Identify which cell holds the provided text, then report its [x, y] central coordinate. 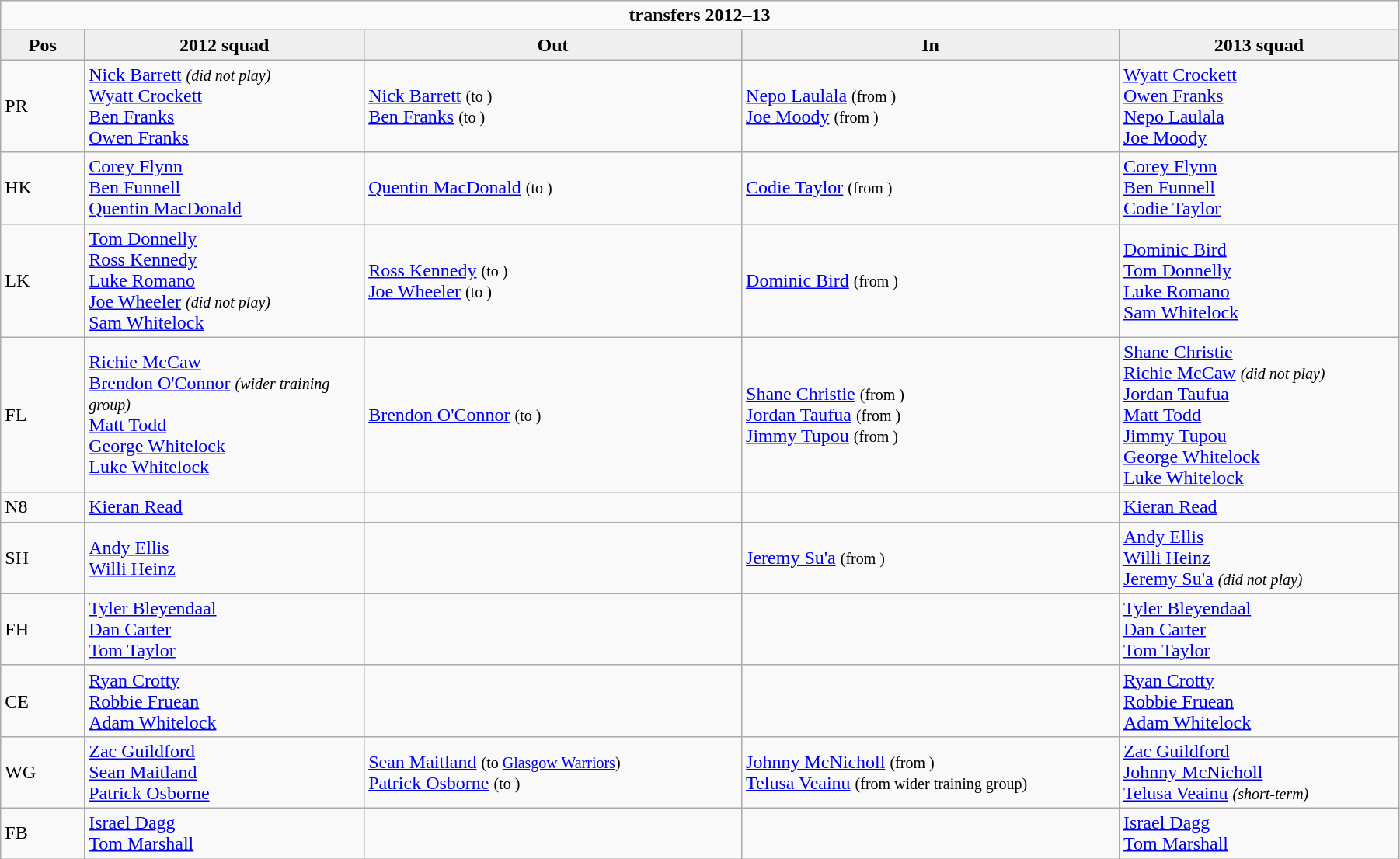
Johnny McNicholl (from ) Telusa Veainu (from wider training group) [931, 772]
Corey FlynnBen FunnellQuentin MacDonald [225, 188]
Zac GuildfordJohnny McNichollTelusa Veainu (short-term) [1259, 772]
WG [43, 772]
Sean Maitland (to Glasgow Warriors) Patrick Osborne (to ) [553, 772]
Wyatt CrockettOwen FranksNepo LaulalaJoe Moody [1259, 106]
FL [43, 415]
Nepo Laulala (from ) Joe Moody (from ) [931, 106]
In [931, 45]
Ross Kennedy (to ) Joe Wheeler (to ) [553, 280]
Andy EllisWilli Heinz [225, 558]
Richie McCawBrendon O'Connor (wider training group)Matt ToddGeorge WhitelockLuke Whitelock [225, 415]
PR [43, 106]
Nick Barrett (did not play)Wyatt CrockettBen FranksOwen Franks [225, 106]
Pos [43, 45]
Corey FlynnBen FunnellCodie Taylor [1259, 188]
Shane ChristieRichie McCaw (did not play)Jordan TaufuaMatt ToddJimmy TupouGeorge WhitelockLuke Whitelock [1259, 415]
Quentin MacDonald (to ) [553, 188]
Shane Christie (from ) Jordan Taufua (from ) Jimmy Tupou (from ) [931, 415]
Andy EllisWilli HeinzJeremy Su'a (did not play) [1259, 558]
HK [43, 188]
Dominic Bird (from ) [931, 280]
Zac GuildfordSean MaitlandPatrick Osborne [225, 772]
Tom DonnellyRoss KennedyLuke RomanoJoe Wheeler (did not play)Sam Whitelock [225, 280]
Nick Barrett (to ) Ben Franks (to ) [553, 106]
N8 [43, 507]
transfers 2012–13 [700, 16]
2012 squad [225, 45]
Brendon O'Connor (to ) [553, 415]
2013 squad [1259, 45]
Codie Taylor (from ) [931, 188]
Dominic BirdTom DonnellyLuke RomanoSam Whitelock [1259, 280]
CE [43, 701]
Out [553, 45]
Jeremy Su'a (from ) [931, 558]
LK [43, 280]
FH [43, 629]
FB [43, 833]
SH [43, 558]
